Determine the [X, Y] coordinate at the center of the cell enclosing the given text.  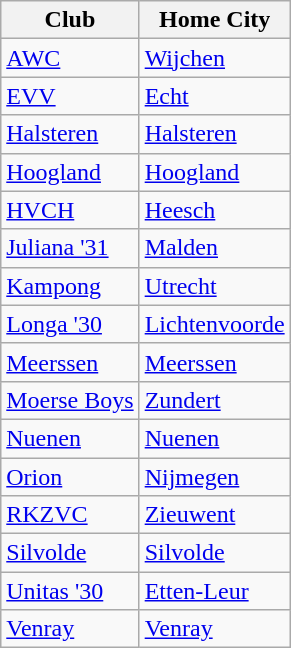
EVV [70, 96]
Longa '30 [70, 324]
RKZVC [70, 515]
Lichtenvoorde [214, 324]
Utrecht [214, 286]
Malden [214, 248]
HVCH [70, 210]
AWC [70, 58]
Wijchen [214, 58]
Echt [214, 96]
Club [70, 20]
Home City [214, 20]
Nijmegen [214, 477]
Juliana '31 [70, 248]
Orion [70, 477]
Kampong [70, 286]
Moerse Boys [70, 400]
Heesch [214, 210]
Unitas '30 [70, 591]
Etten-Leur [214, 591]
Zieuwent [214, 515]
Zundert [214, 400]
